Locate the cell with the specified text and output its (x, y) center coordinate. 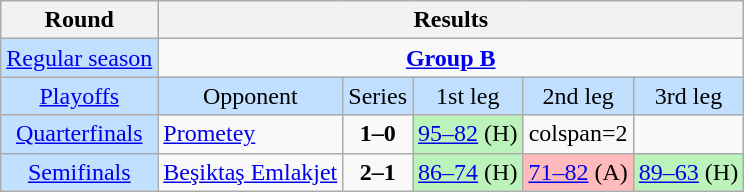
Series (378, 96)
colspan=2 (578, 134)
Prometey (250, 134)
Results (451, 20)
Beşiktaş Emlakjet (250, 172)
1–0 (378, 134)
Quarterfinals (80, 134)
Semifinals (80, 172)
1st leg (468, 96)
71–82 (A) (578, 172)
95–82 (H) (468, 134)
89–63 (H) (688, 172)
86–74 (H) (468, 172)
Regular season (80, 58)
Playoffs (80, 96)
2nd leg (578, 96)
Opponent (250, 96)
2–1 (378, 172)
Round (80, 20)
3rd leg (688, 96)
Group B (451, 58)
